Determine the (X, Y) coordinate at the center of the cell enclosing the given text.  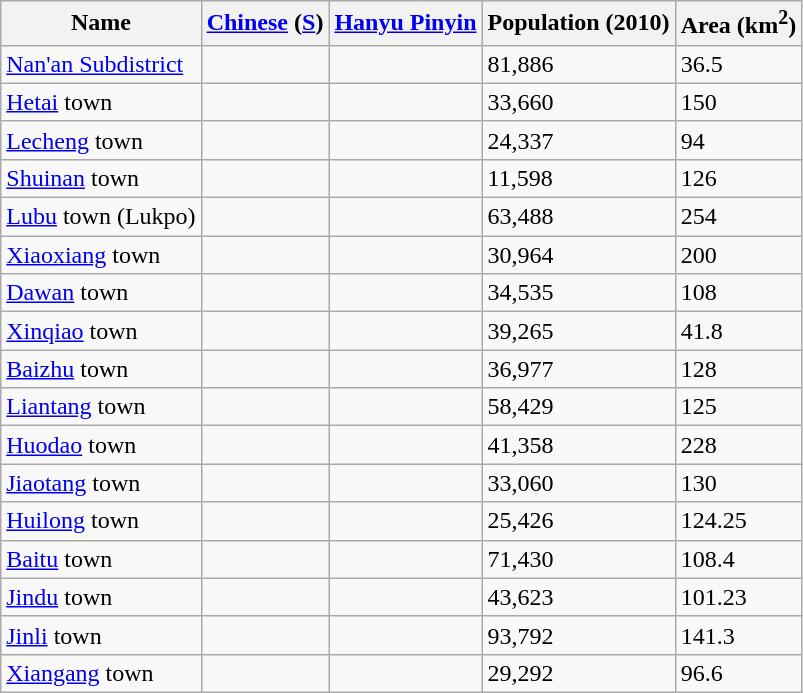
Chinese (S) (265, 24)
36.5 (738, 64)
Huilong town (101, 521)
34,535 (578, 293)
33,060 (578, 483)
Liantang town (101, 407)
254 (738, 217)
Dawan town (101, 293)
Jinli town (101, 635)
Area (km2) (738, 24)
36,977 (578, 369)
Xiaoxiang town (101, 255)
Hanyu Pinyin (406, 24)
11,598 (578, 178)
Nan'an Subdistrict (101, 64)
Lecheng town (101, 140)
Baitu town (101, 559)
126 (738, 178)
130 (738, 483)
29,292 (578, 673)
30,964 (578, 255)
Hetai town (101, 102)
41,358 (578, 445)
Jiaotang town (101, 483)
Lubu town (Lukpo) (101, 217)
71,430 (578, 559)
39,265 (578, 331)
108 (738, 293)
Population (2010) (578, 24)
93,792 (578, 635)
141.3 (738, 635)
Baizhu town (101, 369)
Xinqiao town (101, 331)
128 (738, 369)
Name (101, 24)
125 (738, 407)
94 (738, 140)
33,660 (578, 102)
Shuinan town (101, 178)
Huodao town (101, 445)
200 (738, 255)
Jindu town (101, 597)
58,429 (578, 407)
63,488 (578, 217)
108.4 (738, 559)
101.23 (738, 597)
228 (738, 445)
24,337 (578, 140)
81,886 (578, 64)
124.25 (738, 521)
43,623 (578, 597)
25,426 (578, 521)
150 (738, 102)
Xiangang town (101, 673)
96.6 (738, 673)
41.8 (738, 331)
